Search for the cell housing the specified text and yield its (X, Y) center coordinate. 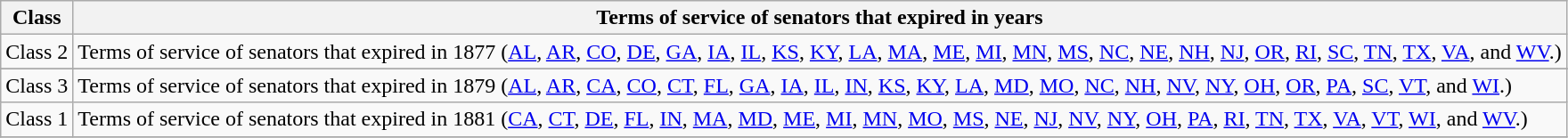
Class (37, 18)
Class 3 (37, 85)
Terms of service of senators that expired in years (820, 18)
Class 2 (37, 52)
Class 1 (37, 119)
